Locate the cell with the specified text and output its (X, Y) center coordinate. 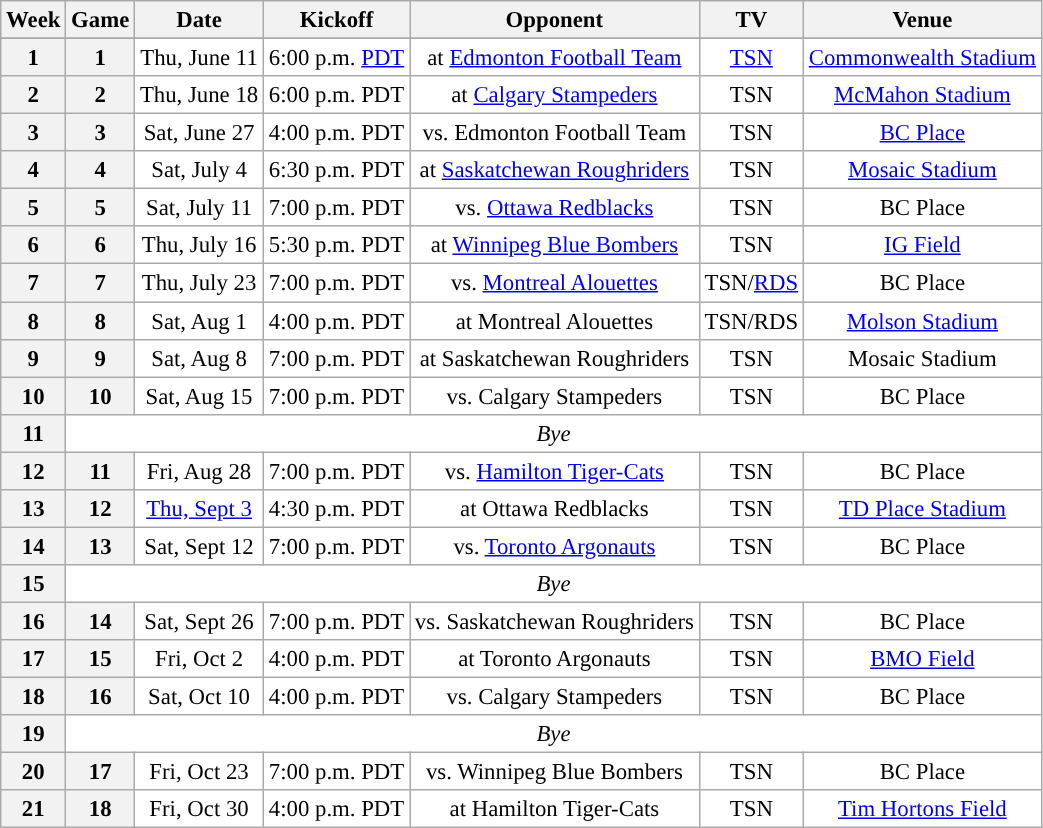
Week (34, 20)
vs. Montreal Alouettes (555, 283)
Game (100, 20)
Sat, Aug 8 (200, 358)
Fri, Oct 30 (200, 809)
at Edmonton Football Team (555, 58)
Tim Hortons Field (922, 809)
Sat, Sept 26 (200, 621)
Thu, July 23 (200, 283)
IG Field (922, 245)
vs. Saskatchewan Roughriders (555, 621)
Sat, Oct 10 (200, 697)
TD Place Stadium (922, 509)
Sat, Sept 12 (200, 546)
Fri, Oct 2 (200, 659)
vs. Hamilton Tiger-Cats (555, 471)
Thu, July 16 (200, 245)
Fri, Oct 23 (200, 772)
vs. Winnipeg Blue Bombers (555, 772)
at Montreal Alouettes (555, 321)
Venue (922, 20)
Kickoff (337, 20)
21 (34, 809)
5:30 p.m. PDT (337, 245)
at Ottawa Redblacks (555, 509)
Sat, June 27 (200, 133)
Sat, July 4 (200, 170)
6:30 p.m. PDT (337, 170)
at Hamilton Tiger-Cats (555, 809)
vs. Ottawa Redblacks (555, 208)
19 (34, 734)
Thu, Sept 3 (200, 509)
at Calgary Stampeders (555, 95)
BMO Field (922, 659)
McMahon Stadium (922, 95)
Commonwealth Stadium (922, 58)
Thu, June 11 (200, 58)
vs. Edmonton Football Team (555, 133)
TV (751, 20)
4:30 p.m. PDT (337, 509)
Thu, June 18 (200, 95)
at Toronto Argonauts (555, 659)
vs. Toronto Argonauts (555, 546)
Sat, Aug 15 (200, 396)
Sat, July 11 (200, 208)
Sat, Aug 1 (200, 321)
Molson Stadium (922, 321)
Fri, Aug 28 (200, 471)
at Winnipeg Blue Bombers (555, 245)
20 (34, 772)
Opponent (555, 20)
Date (200, 20)
